Pinpoint the cell where the given text exists, returning its (X, Y) midpoint coordinate. 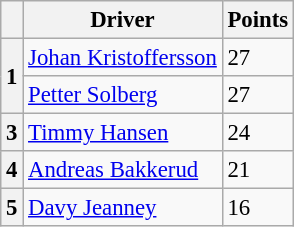
16 (258, 208)
Petter Solberg (122, 95)
1 (12, 76)
21 (258, 170)
3 (12, 133)
5 (12, 208)
Davy Jeanney (122, 208)
Timmy Hansen (122, 133)
Driver (122, 20)
4 (12, 170)
24 (258, 133)
Johan Kristoffersson (122, 58)
Points (258, 20)
Andreas Bakkerud (122, 170)
